Identify which cell holds the provided text, then report its (x, y) central coordinate. 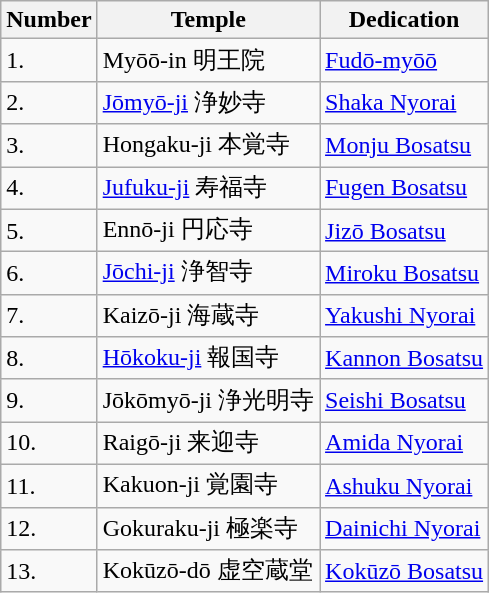
Kokūzō-dō 虚空蔵堂 (208, 572)
Miroku Bosatsu (404, 274)
Raigō-ji 来迎寺 (208, 444)
Fugen Bosatsu (404, 188)
12. (49, 528)
Dainichi Nyorai (404, 528)
Jufuku-ji 寿福寺 (208, 188)
Shaka Nyorai (404, 102)
2. (49, 102)
8. (49, 358)
Jōchi-ji 浄智寺 (208, 274)
Jōmyō-ji 浄妙寺 (208, 102)
11. (49, 486)
Number (49, 20)
Kannon Bosatsu (404, 358)
1. (49, 60)
Kakuon-ji 覚園寺 (208, 486)
7. (49, 316)
Myōō-in 明王院 (208, 60)
Dedication (404, 20)
Hōkoku-ji 報国寺 (208, 358)
Ennō-ji 円応寺 (208, 230)
Monju Bosatsu (404, 146)
Temple (208, 20)
3. (49, 146)
Seishi Bosatsu (404, 400)
Gokuraku-ji 極楽寺 (208, 528)
Ashuku Nyorai (404, 486)
5. (49, 230)
6. (49, 274)
Jōkōmyō-ji 浄光明寺 (208, 400)
10. (49, 444)
Hongaku-ji 本覚寺 (208, 146)
9. (49, 400)
4. (49, 188)
Amida Nyorai (404, 444)
13. (49, 572)
Kaizō-ji 海蔵寺 (208, 316)
Fudō-myōō (404, 60)
Jizō Bosatsu (404, 230)
Yakushi Nyorai (404, 316)
Kokūzō Bosatsu (404, 572)
